Output the [x, y] coordinate of the center of the cell containing the given text.  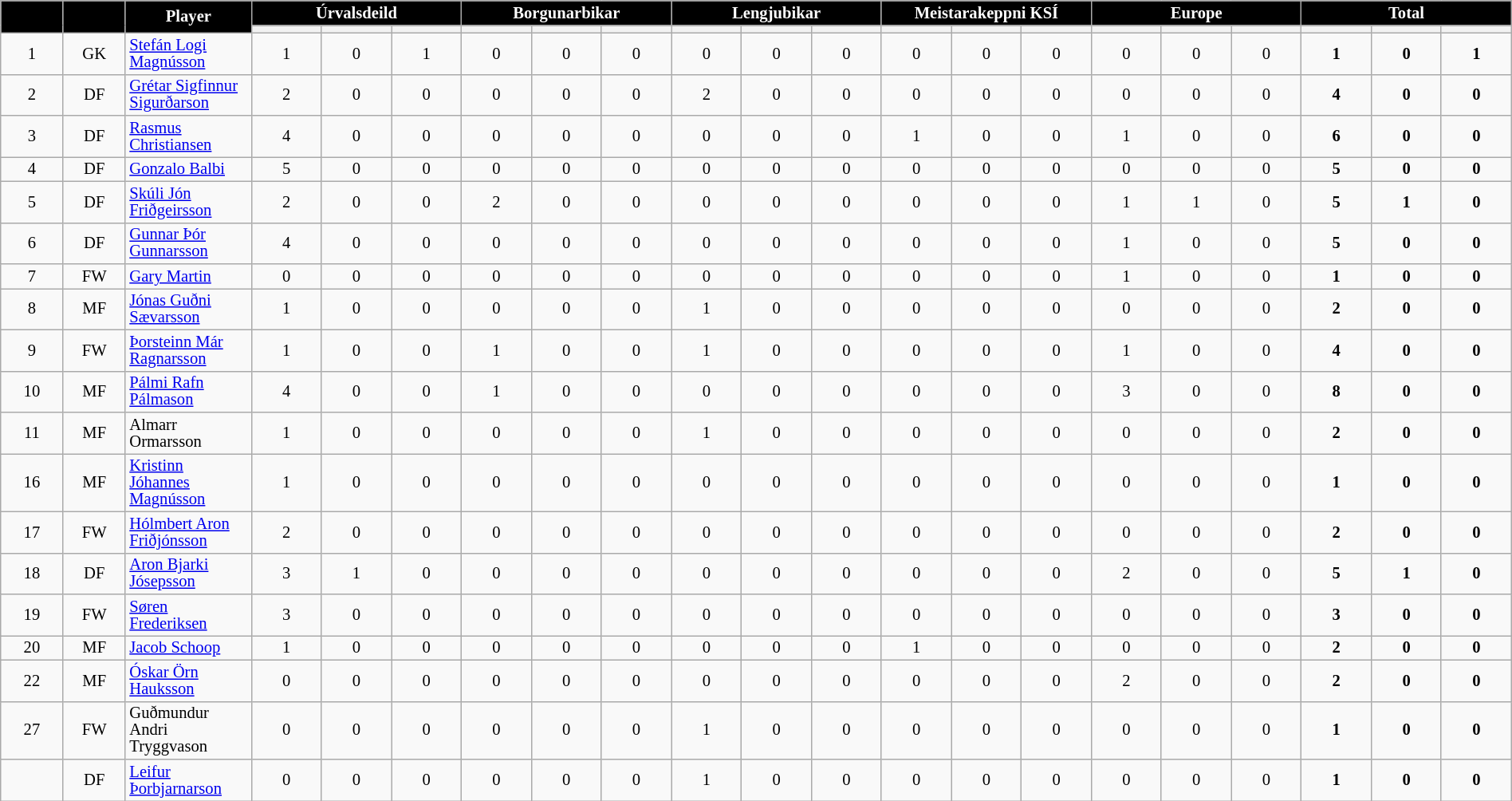
Leifur Þorbjarnarson [188, 780]
20 [32, 648]
Gonzalo Balbi [188, 169]
Meistarakeppni KSÍ [986, 13]
Lengjubikar [777, 13]
19 [32, 614]
Gary Martin [188, 276]
Borgunarbikar [566, 13]
Player [188, 16]
Europe [1196, 13]
Pálmi Rafn Pálmason [188, 392]
10 [32, 392]
Grétar Sigfinnur Sigurðarson [188, 95]
Úrvalsdeild [356, 13]
Þorsteinn Már Ragnarsson [188, 350]
Stefán Logi Magnússon [188, 53]
27 [32, 731]
Kristinn Jóhannes Magnússon [188, 482]
Skúli Jón Friðgeirsson [188, 202]
Rasmus Christiansen [188, 136]
11 [32, 432]
Søren Frederiksen [188, 614]
Jacob Schoop [188, 648]
Gunnar Þór Gunnarsson [188, 243]
Hólmbert Aron Friðjónsson [188, 532]
17 [32, 532]
22 [32, 681]
Aron Bjarki Jósepsson [188, 574]
18 [32, 574]
16 [32, 482]
Jónas Guðni Sævarsson [188, 309]
Guðmundur Andri Tryggvason [188, 731]
7 [32, 276]
Óskar Örn Hauksson [188, 681]
Total [1407, 13]
9 [32, 350]
Almarr Ormarsson [188, 432]
GK [94, 53]
